Find where the given text appears and provide that cell's center as (x, y) coordinate. 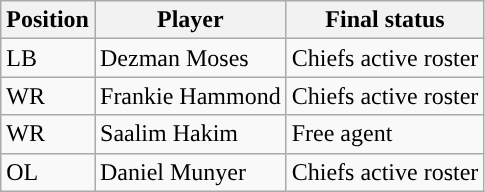
OL (48, 172)
Frankie Hammond (190, 96)
LB (48, 58)
Position (48, 20)
Saalim Hakim (190, 134)
Free agent (385, 134)
Daniel Munyer (190, 172)
Final status (385, 20)
Dezman Moses (190, 58)
Player (190, 20)
